Pinpoint the cell where the given text exists, returning its (X, Y) midpoint coordinate. 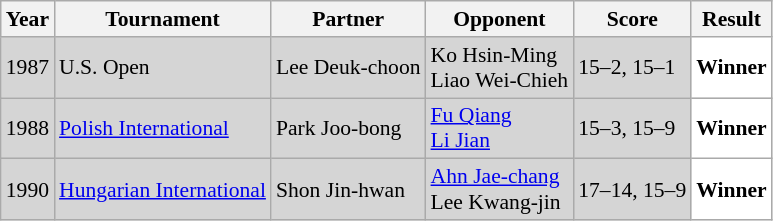
Shon Jin-hwan (348, 190)
Partner (348, 19)
15–2, 15–1 (632, 68)
Score (632, 19)
17–14, 15–9 (632, 190)
Result (732, 19)
Park Joo-bong (348, 128)
Hungarian International (162, 190)
Fu Qiang Li Jian (500, 128)
Tournament (162, 19)
1987 (28, 68)
Lee Deuk-choon (348, 68)
1990 (28, 190)
U.S. Open (162, 68)
Year (28, 19)
15–3, 15–9 (632, 128)
Opponent (500, 19)
Polish International (162, 128)
Ahn Jae-chang Lee Kwang-jin (500, 190)
Ko Hsin-Ming Liao Wei-Chieh (500, 68)
1988 (28, 128)
